Scan for the cell matching the given text and deliver its [X, Y] coordinate at center. 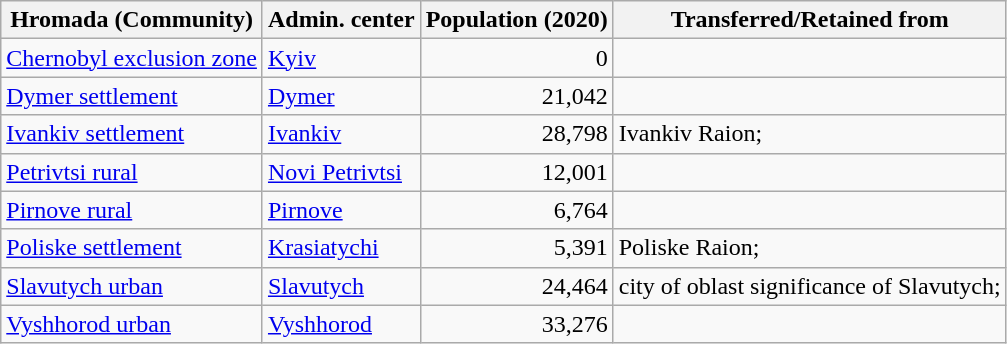
Hromada (Community) [132, 20]
Vyshhorod [341, 324]
21,042 [516, 96]
Slavutych urban [132, 286]
Poliske settlement [132, 248]
33,276 [516, 324]
5,391 [516, 248]
Dymer [341, 96]
Slavutych [341, 286]
Pirnove [341, 210]
Dymer settlement [132, 96]
24,464 [516, 286]
Krasiatychi [341, 248]
Petrivtsi rural [132, 172]
Chernobyl exclusion zone [132, 58]
Pirnove rural [132, 210]
28,798 [516, 134]
city of oblast significance of Slavutych; [810, 286]
0 [516, 58]
Population (2020) [516, 20]
Novi Petrivtsi [341, 172]
Kyiv [341, 58]
Poliske Raion; [810, 248]
Admin. center [341, 20]
12,001 [516, 172]
Ivankiv Raion; [810, 134]
6,764 [516, 210]
Vyshhorod urban [132, 324]
Ivankiv settlement [132, 134]
Transferred/Retained from [810, 20]
Ivankiv [341, 134]
